Extract the (X, Y) coordinate from the center of the cell holding the provided text.  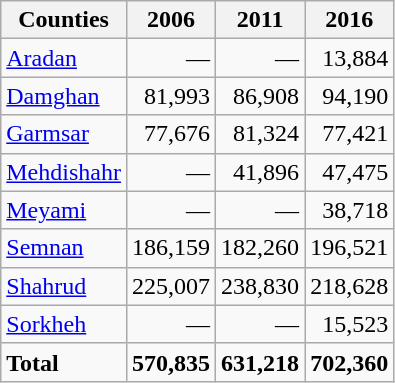
Garmsar (64, 134)
77,421 (350, 134)
Shahrud (64, 286)
Damghan (64, 96)
Aradan (64, 58)
Meyami (64, 210)
2006 (170, 20)
186,159 (170, 248)
2011 (260, 20)
225,007 (170, 286)
Sorkheh (64, 324)
196,521 (350, 248)
182,260 (260, 248)
218,628 (350, 286)
81,993 (170, 96)
631,218 (260, 362)
Semnan (64, 248)
15,523 (350, 324)
94,190 (350, 96)
38,718 (350, 210)
570,835 (170, 362)
Total (64, 362)
Mehdishahr (64, 172)
41,896 (260, 172)
77,676 (170, 134)
13,884 (350, 58)
47,475 (350, 172)
2016 (350, 20)
86,908 (260, 96)
Counties (64, 20)
81,324 (260, 134)
702,360 (350, 362)
238,830 (260, 286)
